Determine the [X, Y] coordinate at the center of the cell enclosing the given text.  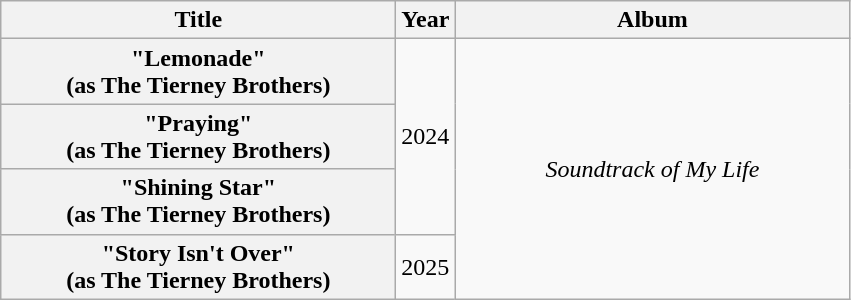
2025 [426, 266]
Album [652, 20]
Year [426, 20]
Title [198, 20]
Soundtrack of My Life [652, 169]
"Praying" (as The Tierney Brothers) [198, 136]
"Story Isn't Over" (as The Tierney Brothers) [198, 266]
"Shining Star" (as The Tierney Brothers) [198, 202]
"Lemonade" (as The Tierney Brothers) [198, 72]
2024 [426, 136]
